Identify which cell holds the provided text, then report its (x, y) central coordinate. 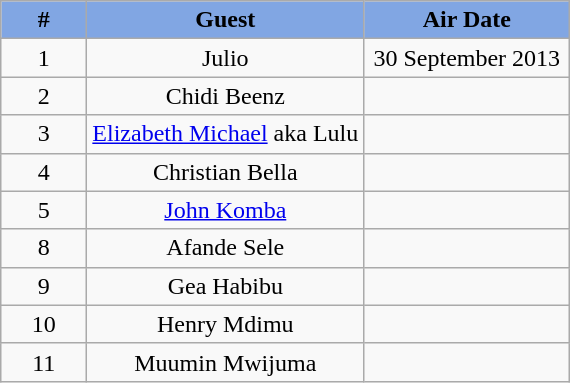
Air Date (467, 20)
Henry Mdimu (226, 324)
8 (44, 248)
Afande Sele (226, 248)
Elizabeth Michael aka Lulu (226, 134)
4 (44, 172)
30 September 2013 (467, 58)
2 (44, 96)
Julio (226, 58)
John Komba (226, 210)
10 (44, 324)
5 (44, 210)
Muumin Mwijuma (226, 362)
Chidi Beenz (226, 96)
11 (44, 362)
Guest (226, 20)
9 (44, 286)
Christian Bella (226, 172)
Gea Habibu (226, 286)
3 (44, 134)
1 (44, 58)
# (44, 20)
